Find where the given text appears and provide that cell's center as (x, y) coordinate. 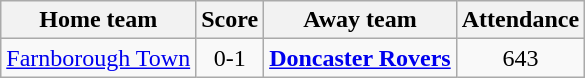
Attendance (520, 20)
Score (230, 20)
Away team (360, 20)
Farnborough Town (98, 58)
Doncaster Rovers (360, 58)
643 (520, 58)
0-1 (230, 58)
Home team (98, 20)
